Capture the cell that displays the provided text and extract its (X, Y) central coordinate. 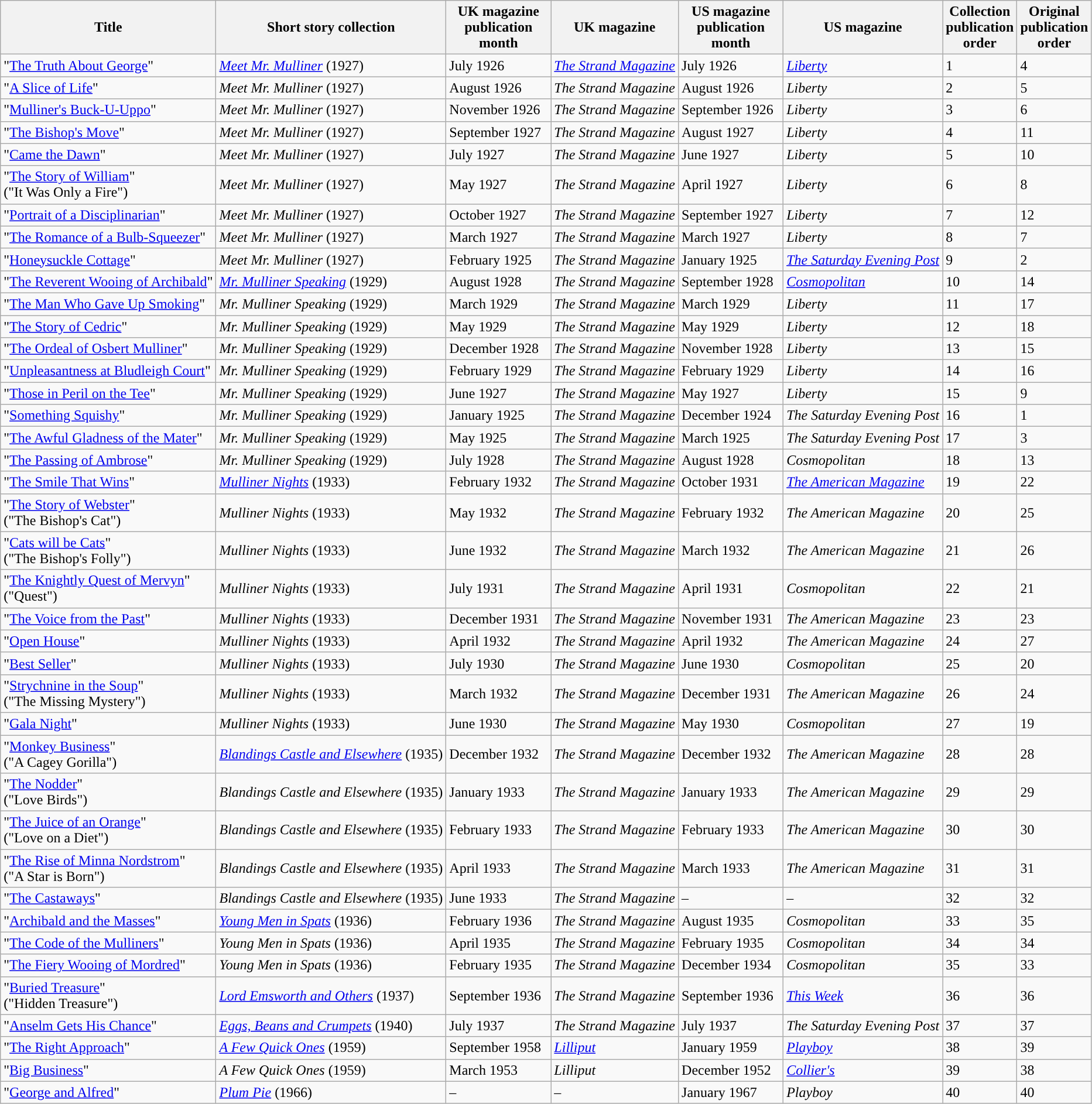
"The Awful Gladness of the Mater" (108, 438)
"The Smile That Wins" (108, 482)
April 1933 (499, 869)
May 1930 (731, 724)
April 1935 (499, 943)
November 1926 (499, 110)
"Cats will be Cats"("The Bishop's Folly") (108, 550)
May 1925 (499, 438)
June 1933 (499, 899)
July 1927 (499, 155)
"The Castaways" (108, 899)
April 1927 (731, 185)
March 1933 (731, 869)
"Unpleasantness at Bludleigh Court" (108, 371)
October 1931 (731, 482)
September 1928 (731, 282)
"The Man Who Gave Up Smoking" (108, 304)
"Open House" (108, 641)
Plum Pie (1966) (331, 1092)
April 1931 (731, 589)
"Anselm Gets His Chance" (108, 1026)
December 1952 (731, 1070)
"George and Alfred" (108, 1092)
"Something Squishy" (108, 416)
"Strychnine in the Soup"("The Missing Mystery") (108, 693)
July 1928 (499, 460)
January 1959 (731, 1048)
"The Fiery Wooing of Mordred" (108, 965)
Short story collection (331, 28)
"The Knightly Quest of Mervyn"("Quest") (108, 589)
"Came the Dawn" (108, 155)
December 1928 (499, 349)
September 1958 (499, 1048)
Original publication order (1054, 28)
"Honeysuckle Cottage" (108, 259)
"Monkey Business"("A Cagey Gorilla") (108, 754)
"The Code of the Mulliners" (108, 943)
"The Juice of an Orange"("Love on a Diet") (108, 830)
"The Romance of a Bulb-Squeezer" (108, 237)
"Archibald and the Masses" (108, 921)
Collier's (863, 1070)
"Best Seller" (108, 663)
January 1967 (731, 1092)
UK magazine publication month (499, 28)
February 1936 (499, 921)
"A Slice of Life" (108, 88)
October 1927 (499, 215)
March 1925 (731, 438)
September 1926 (731, 110)
Lord Emsworth and Others (1937) (331, 995)
December 1934 (731, 965)
November 1928 (731, 349)
"The Story of Webster"("The Bishop's Cat") (108, 513)
"The Rise of Minna Nordstrom"("A Star is Born") (108, 869)
"Big Business" (108, 1070)
"Buried Treasure"("Hidden Treasure") (108, 995)
US magazine publication month (731, 28)
Eggs, Beans and Crumpets (1940) (331, 1026)
"The Nodder"("Love Birds") (108, 793)
June 1932 (499, 550)
"The Story of Cedric" (108, 326)
May 1932 (499, 513)
November 1931 (731, 619)
"The Voice from the Past" (108, 619)
July 1931 (499, 589)
"The Truth About George" (108, 66)
February 1925 (499, 259)
"Mulliner's Buck-U-Uppo" (108, 110)
"Those in Peril on the Tee" (108, 393)
"The Story of William"("It Was Only a Fire") (108, 185)
December 1924 (731, 416)
March 1953 (499, 1070)
Collection publication order (980, 28)
"The Right Approach" (108, 1048)
"Gala Night" (108, 724)
"The Passing of Ambrose" (108, 460)
"Portrait of a Disciplinarian" (108, 215)
This Week (863, 995)
UK magazine (615, 28)
July 1930 (499, 663)
"The Reverent Wooing of Archibald" (108, 282)
August 1927 (731, 132)
"The Ordeal of Osbert Mulliner" (108, 349)
August 1935 (731, 921)
Title (108, 28)
US magazine (863, 28)
"The Bishop's Move" (108, 132)
